Detect which cell encompasses the target text, then output its [x, y] center coordinate. 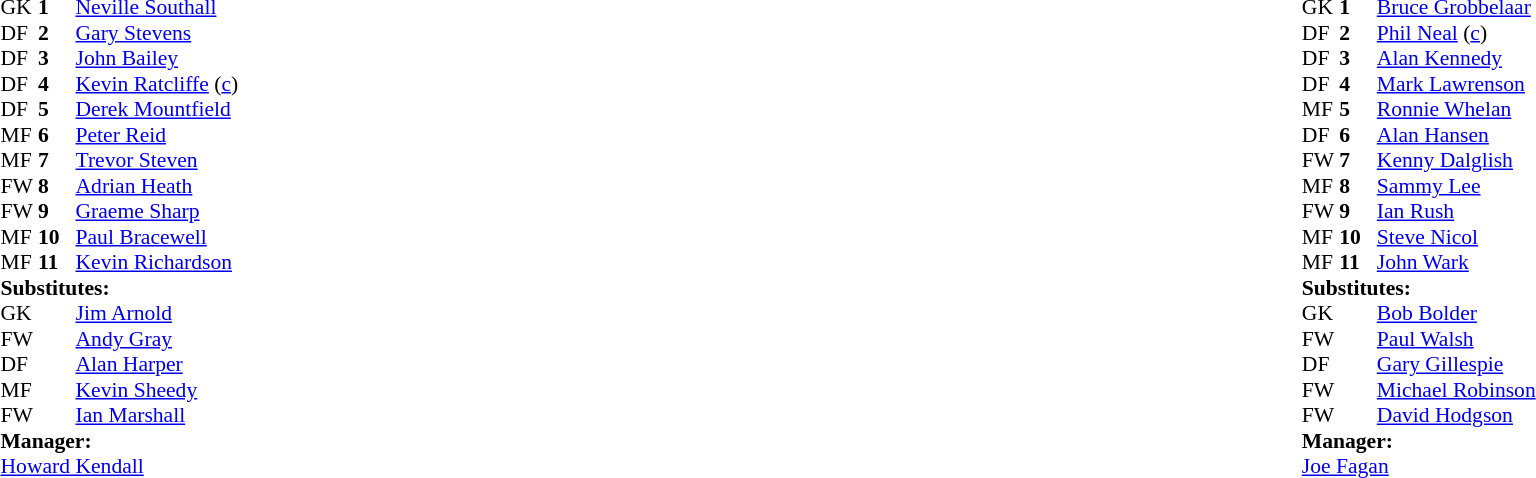
Bob Bolder [1456, 313]
Ronnie Whelan [1456, 109]
John Wark [1456, 263]
Alan Kennedy [1456, 59]
Kenny Dalglish [1456, 161]
Gary Stevens [158, 33]
Michael Robinson [1456, 390]
Derek Mountfield [158, 109]
Alan Harper [158, 365]
John Bailey [158, 59]
Phil Neal (c) [1456, 33]
Kevin Richardson [158, 263]
Mark Lawrenson [1456, 84]
Paul Walsh [1456, 339]
Jim Arnold [158, 313]
Ian Rush [1456, 211]
Ian Marshall [158, 415]
Kevin Ratcliffe (c) [158, 84]
Peter Reid [158, 135]
David Hodgson [1456, 415]
Andy Gray [158, 339]
Sammy Lee [1456, 186]
Steve Nicol [1456, 237]
Graeme Sharp [158, 211]
Trevor Steven [158, 161]
Paul Bracewell [158, 237]
Alan Hansen [1456, 135]
Kevin Sheedy [158, 390]
Adrian Heath [158, 186]
Gary Gillespie [1456, 365]
